Detect which cell encompasses the target text, then output its (X, Y) center coordinate. 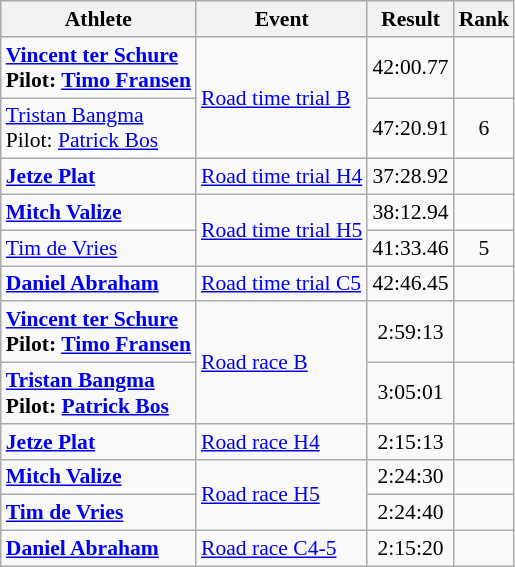
Result (410, 19)
Road time trial C5 (282, 284)
Road time trial H4 (282, 177)
38:12.94 (410, 213)
2:15:13 (410, 442)
5 (484, 248)
47:20.91 (410, 128)
Road race H5 (282, 494)
37:28.92 (410, 177)
Road race C4-5 (282, 549)
2:59:13 (410, 332)
3:05:01 (410, 394)
2:15:20 (410, 549)
Event (282, 19)
Road time trial B (282, 98)
6 (484, 128)
42:00.77 (410, 68)
Road race H4 (282, 442)
Athlete (98, 19)
Road race B (282, 363)
42:46.45 (410, 284)
2:24:30 (410, 477)
Rank (484, 19)
41:33.46 (410, 248)
Road time trial H5 (282, 230)
2:24:40 (410, 513)
